Provide the (x, y) coordinate of the cell's center where the given text is located.  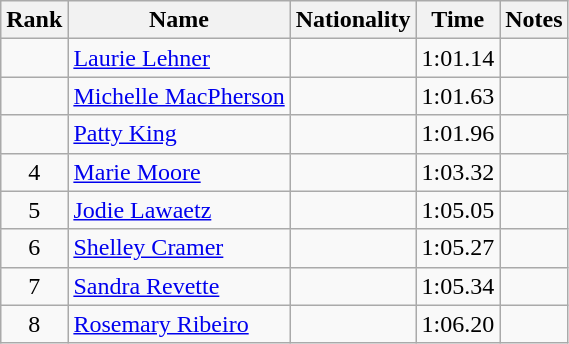
Shelley Cramer (179, 248)
1:06.20 (458, 324)
Laurie Lehner (179, 58)
1:01.63 (458, 96)
1:03.32 (458, 172)
Rank (34, 20)
6 (34, 248)
Michelle MacPherson (179, 96)
Sandra Revette (179, 286)
1:05.05 (458, 210)
Patty King (179, 134)
Marie Moore (179, 172)
Jodie Lawaetz (179, 210)
Name (179, 20)
7 (34, 286)
Rosemary Ribeiro (179, 324)
Notes (534, 20)
Nationality (353, 20)
8 (34, 324)
1:05.27 (458, 248)
4 (34, 172)
Time (458, 20)
1:01.96 (458, 134)
5 (34, 210)
1:05.34 (458, 286)
1:01.14 (458, 58)
